Detect which cell encompasses the target text, then output its [x, y] center coordinate. 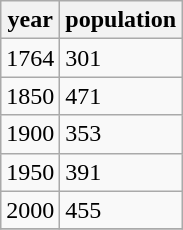
455 [121, 210]
1764 [30, 58]
2000 [30, 210]
population [121, 20]
year [30, 20]
353 [121, 134]
1950 [30, 172]
301 [121, 58]
1850 [30, 96]
391 [121, 172]
471 [121, 96]
1900 [30, 134]
